Search for the cell housing the specified text and yield its (x, y) center coordinate. 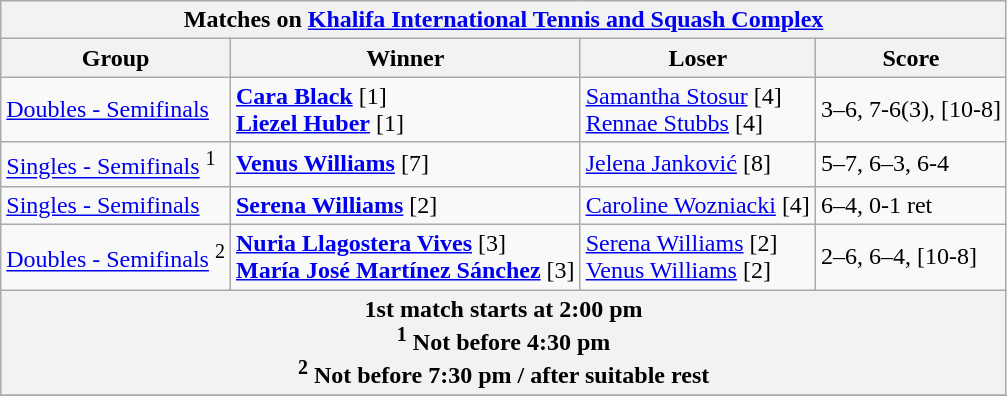
Samantha Stosur [4] Rennae Stubbs [4] (698, 110)
Doubles - Semifinals (116, 110)
Cara Black [1] Liezel Huber [1] (405, 110)
Doubles - Semifinals 2 (116, 258)
1st match starts at 2:00 pm 1 Not before 4:30 pm 2 Not before 7:30 pm / after suitable rest (504, 342)
Caroline Wozniacki [4] (698, 205)
Serena Williams [2] (405, 205)
Venus Williams [7] (405, 164)
Jelena Janković [8] (698, 164)
Winner (405, 58)
Nuria Llagostera Vives [3] María José Martínez Sánchez [3] (405, 258)
3–6, 7-6(3), [10-8] (910, 110)
Singles - Semifinals 1 (116, 164)
Loser (698, 58)
Serena Williams [2] Venus Williams [2] (698, 258)
Singles - Semifinals (116, 205)
5–7, 6–3, 6-4 (910, 164)
Matches on Khalifa International Tennis and Squash Complex (504, 20)
Group (116, 58)
Score (910, 58)
6–4, 0-1 ret (910, 205)
2–6, 6–4, [10-8] (910, 258)
